Locate the cell with the specified text and output its [x, y] center coordinate. 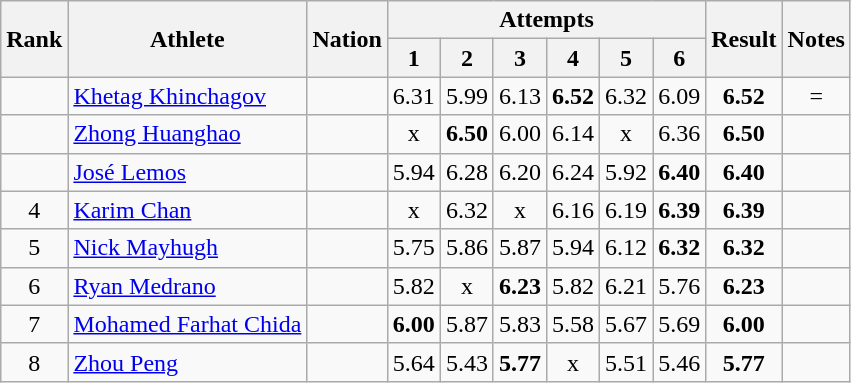
Zhou Peng [188, 362]
5.51 [626, 362]
Athlete [188, 39]
6.19 [626, 210]
1 [414, 58]
6.36 [680, 134]
5.67 [626, 324]
6.24 [572, 172]
Karim Chan [188, 210]
5.58 [572, 324]
6.13 [520, 96]
Attempts [546, 20]
6.20 [520, 172]
Mohamed Farhat Chida [188, 324]
5.83 [520, 324]
3 [520, 58]
Result [744, 39]
5.75 [414, 248]
6.14 [572, 134]
5.76 [680, 286]
5.43 [466, 362]
5.92 [626, 172]
José Lemos [188, 172]
6.09 [680, 96]
Rank [34, 39]
7 [34, 324]
2 [466, 58]
5.46 [680, 362]
Khetag Khinchagov [188, 96]
6.31 [414, 96]
5.99 [466, 96]
5.64 [414, 362]
8 [34, 362]
6.28 [466, 172]
6.21 [626, 286]
Nation [347, 39]
5.69 [680, 324]
6.16 [572, 210]
Zhong Huanghao [188, 134]
= [816, 96]
Notes [816, 39]
6.12 [626, 248]
Nick Mayhugh [188, 248]
Ryan Medrano [188, 286]
5.86 [466, 248]
